Locate the cell with the specified text and output its [X, Y] center coordinate. 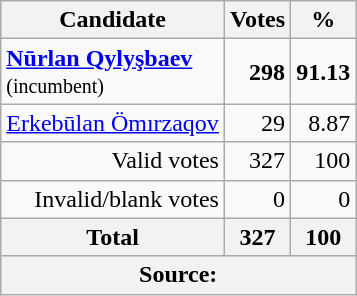
Erkebūlan Ömırzaqov [113, 123]
Valid votes [113, 161]
Votes [257, 20]
298 [257, 72]
29 [257, 123]
Invalid/blank votes [113, 199]
91.13 [324, 72]
Candidate [113, 20]
Nūrlan Qylyşbaev(incumbent) [113, 72]
% [324, 20]
8.87 [324, 123]
Total [113, 237]
Source: [178, 275]
